From the cell containing the given text, extract its center point as (X, Y) coordinate. 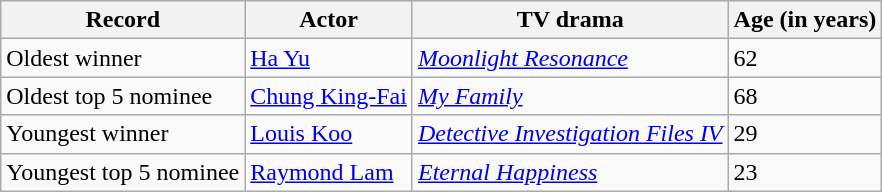
23 (805, 172)
Record (123, 20)
My Family (570, 96)
Ha Yu (329, 58)
Oldest winner (123, 58)
62 (805, 58)
TV drama (570, 20)
29 (805, 134)
Age (in years) (805, 20)
Youngest winner (123, 134)
Louis Koo (329, 134)
Detective Investigation Files IV (570, 134)
Eternal Happiness (570, 172)
Chung King-Fai (329, 96)
68 (805, 96)
Youngest top 5 nominee (123, 172)
Moonlight Resonance (570, 58)
Actor (329, 20)
Raymond Lam (329, 172)
Oldest top 5 nominee (123, 96)
